Identify which cell holds the provided text, then report its [X, Y] central coordinate. 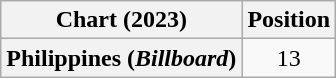
13 [289, 58]
Chart (2023) [122, 20]
Position [289, 20]
Philippines (Billboard) [122, 58]
